Search for the cell housing the specified text and yield its [x, y] center coordinate. 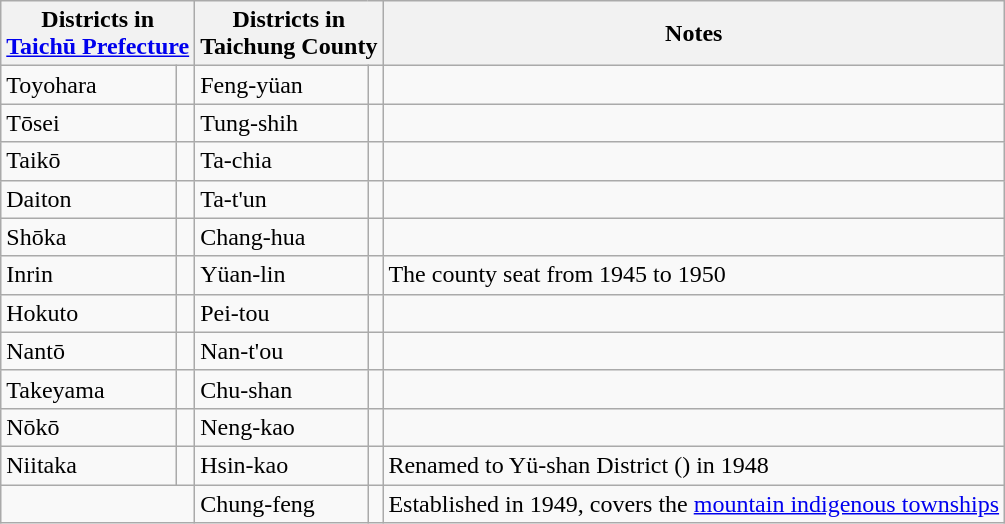
Chung-feng [282, 503]
Ta-chia [282, 161]
Inrin [89, 275]
Districts inTaichung County [289, 34]
Tōsei [89, 123]
Tung-shih [282, 123]
Hokuto [89, 313]
Established in 1949, covers the mountain indigenous townships [694, 503]
Nōkō [89, 427]
Takeyama [89, 389]
Chu-shan [282, 389]
Yüan-lin [282, 275]
Notes [694, 34]
Ta-t'un [282, 199]
Niitaka [89, 465]
Shōka [89, 237]
Renamed to Yü-shan District () in 1948 [694, 465]
Districts inTaichū Prefecture [98, 34]
Taikō [89, 161]
Daiton [89, 199]
Pei-tou [282, 313]
Nan-t'ou [282, 351]
Nantō [89, 351]
Toyohara [89, 85]
Chang-hua [282, 237]
The county seat from 1945 to 1950 [694, 275]
Hsin-kao [282, 465]
Feng-yüan [282, 85]
Neng-kao [282, 427]
